For the text-containing cell, return its midpoint in [x, y] coordinate format. 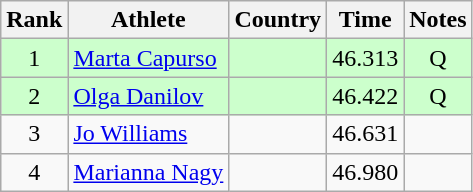
Jo Williams [148, 134]
3 [34, 134]
Time [366, 20]
46.980 [366, 172]
46.422 [366, 96]
Notes [438, 20]
2 [34, 96]
Athlete [148, 20]
Marta Capurso [148, 58]
Marianna Nagy [148, 172]
46.313 [366, 58]
Rank [34, 20]
Country [278, 20]
Olga Danilov [148, 96]
1 [34, 58]
4 [34, 172]
46.631 [366, 134]
